Return the [x, y] coordinate for the center point of the cell that contains the specified text.  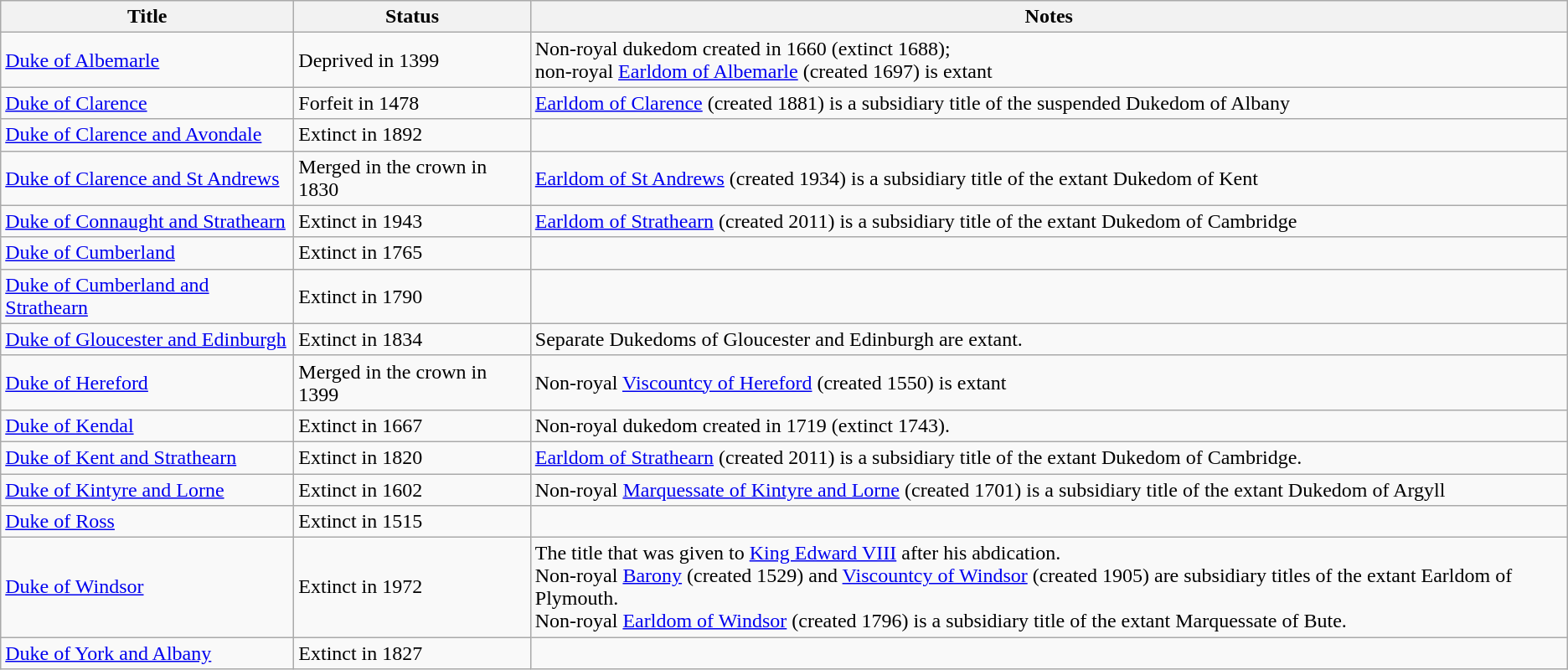
Extinct in 1765 [412, 253]
Earldom of Strathearn (created 2011) is a subsidiary title of the extant Dukedom of Cambridge [1049, 221]
Duke of Kent and Strathearn [147, 457]
Duke of Cumberland [147, 253]
Duke of Cumberland and Strathearn [147, 296]
Extinct in 1790 [412, 296]
Earldom of Clarence (created 1881) is a subsidiary title of the suspended Dukedom of Albany [1049, 103]
Extinct in 1602 [412, 490]
Duke of Albemarle [147, 60]
Deprived in 1399 [412, 60]
Extinct in 1820 [412, 457]
Duke of Clarence and St Andrews [147, 178]
Extinct in 1892 [412, 135]
Duke of Kintyre and Lorne [147, 490]
Non-royal dukedom created in 1719 (extinct 1743). [1049, 425]
Separate Dukedoms of Gloucester and Edinburgh are extant. [1049, 339]
Extinct in 1515 [412, 522]
Duke of Windsor [147, 588]
Duke of Hereford [147, 382]
Non-royal Marquessate of Kintyre and Lorne (created 1701) is a subsidiary title of the extant Dukedom of Argyll [1049, 490]
Duke of Gloucester and Edinburgh [147, 339]
Duke of York and Albany [147, 653]
Duke of Clarence [147, 103]
Merged in the crown in 1830 [412, 178]
Non-royal Viscountcy of Hereford (created 1550) is extant [1049, 382]
Non-royal dukedom created in 1660 (extinct 1688);non-royal Earldom of Albemarle (created 1697) is extant [1049, 60]
Forfeit in 1478 [412, 103]
Earldom of Strathearn (created 2011) is a subsidiary title of the extant Dukedom of Cambridge. [1049, 457]
Merged in the crown in 1399 [412, 382]
Extinct in 1667 [412, 425]
Duke of Ross [147, 522]
Duke of Clarence and Avondale [147, 135]
Extinct in 1827 [412, 653]
Extinct in 1834 [412, 339]
Duke of Connaught and Strathearn [147, 221]
Duke of Kendal [147, 425]
Earldom of St Andrews (created 1934) is a subsidiary title of the extant Dukedom of Kent [1049, 178]
Extinct in 1943 [412, 221]
Title [147, 17]
Status [412, 17]
Notes [1049, 17]
Extinct in 1972 [412, 588]
